Provide the (x, y) coordinate of the cell's center where the given text is located.  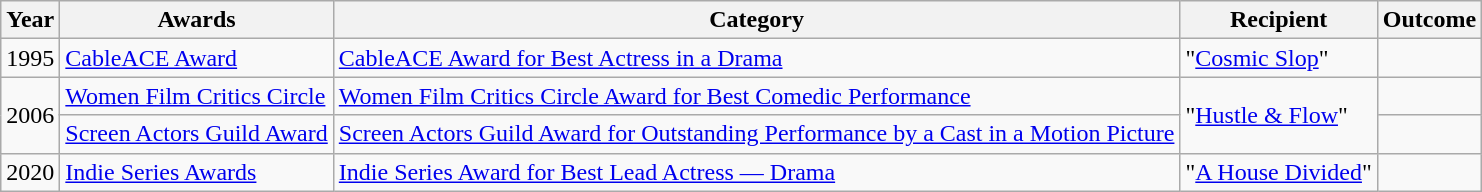
Awards (196, 20)
"Hustle & Flow" (1278, 115)
Indie Series Award for Best Lead Actress — Drama (756, 172)
Category (756, 20)
Women Film Critics Circle (196, 96)
2006 (30, 115)
"A House Divided" (1278, 172)
CableACE Award for Best Actress in a Drama (756, 58)
Screen Actors Guild Award (196, 134)
1995 (30, 58)
2020 (30, 172)
Women Film Critics Circle Award for Best Comedic Performance (756, 96)
Indie Series Awards (196, 172)
Screen Actors Guild Award for Outstanding Performance by a Cast in a Motion Picture (756, 134)
CableACE Award (196, 58)
Outcome (1429, 20)
"Cosmic Slop" (1278, 58)
Year (30, 20)
Recipient (1278, 20)
